Find where the given text appears and provide that cell's center as (X, Y) coordinate. 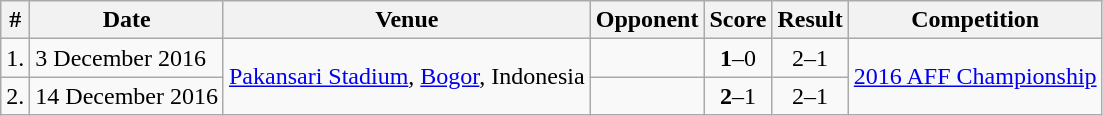
2016 AFF Championship (975, 77)
# (16, 20)
2. (16, 96)
Date (127, 20)
1. (16, 58)
Venue (406, 20)
Pakansari Stadium, Bogor, Indonesia (406, 77)
1–0 (738, 58)
3 December 2016 (127, 58)
14 December 2016 (127, 96)
Competition (975, 20)
Opponent (647, 20)
Score (738, 20)
Result (810, 20)
